Search for the cell housing the specified text and yield its [X, Y] center coordinate. 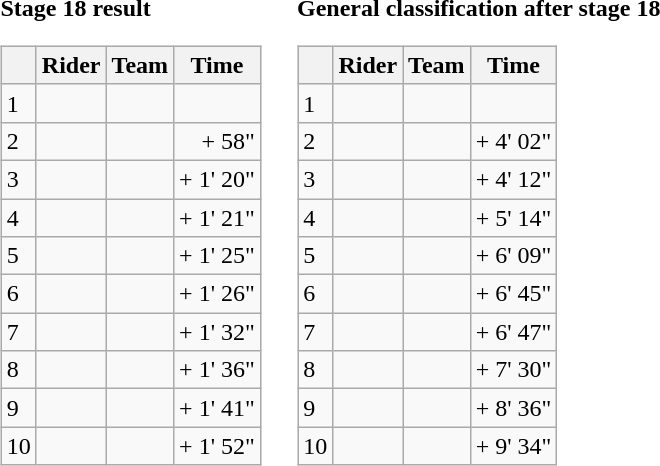
+ 6' 47" [514, 332]
+ 1' 36" [218, 370]
+ 1' 25" [218, 256]
+ 5' 14" [514, 217]
+ 1' 32" [218, 332]
+ 1' 26" [218, 294]
+ 8' 36" [514, 408]
+ 4' 12" [514, 179]
+ 7' 30" [514, 370]
+ 4' 02" [514, 141]
+ 58" [218, 141]
+ 1' 20" [218, 179]
+ 1' 21" [218, 217]
+ 9' 34" [514, 446]
+ 6' 45" [514, 294]
+ 1' 41" [218, 408]
+ 1' 52" [218, 446]
+ 6' 09" [514, 256]
